Extract the (x, y) coordinate from the center of the cell holding the provided text.  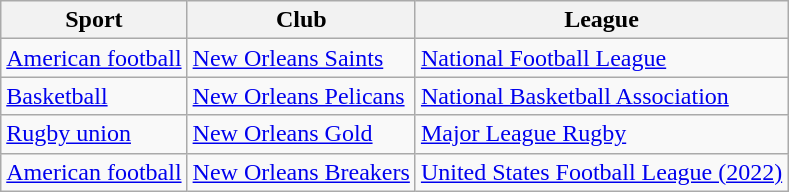
New Orleans Breakers (301, 172)
United States Football League (2022) (601, 172)
Sport (94, 20)
Club (301, 20)
National Football League (601, 58)
League (601, 20)
New Orleans Gold (301, 134)
New Orleans Pelicans (301, 96)
Rugby union (94, 134)
Basketball (94, 96)
Major League Rugby (601, 134)
New Orleans Saints (301, 58)
National Basketball Association (601, 96)
